Scan for the cell matching the given text and deliver its [X, Y] coordinate at center. 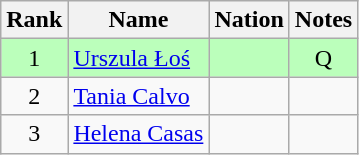
Nation [249, 20]
1 [34, 58]
Name [138, 20]
Tania Calvo [138, 96]
Notes [323, 20]
2 [34, 96]
Q [323, 58]
Rank [34, 20]
3 [34, 134]
Helena Casas [138, 134]
Urszula Łoś [138, 58]
